Identify which cell holds the provided text, then report its [x, y] central coordinate. 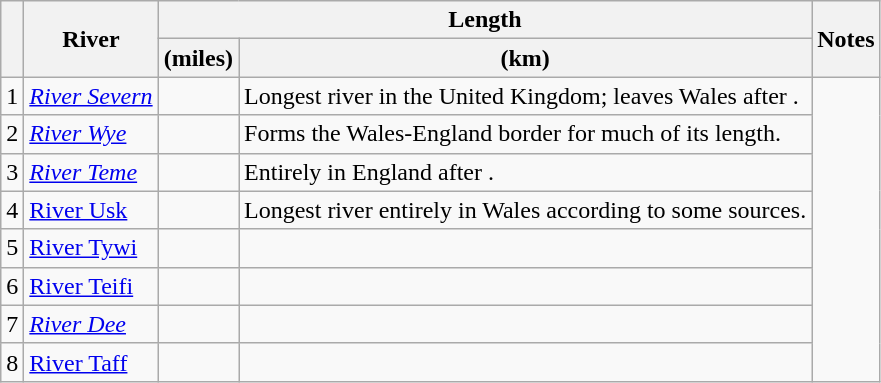
River Teifi [91, 286]
(miles) [198, 58]
4 [12, 210]
River Usk [91, 210]
8 [12, 362]
5 [12, 248]
Longest river in the United Kingdom; leaves Wales after . [526, 96]
Forms the Wales-England border for much of its length. [526, 134]
Longest river entirely in Wales according to some sources. [526, 210]
River Tywi [91, 248]
Entirely in England after . [526, 172]
River Taff [91, 362]
River Teme [91, 172]
1 [12, 96]
River Severn [91, 96]
6 [12, 286]
Length [485, 20]
(km) [526, 58]
River Wye [91, 134]
3 [12, 172]
River Dee [91, 324]
Notes [846, 39]
2 [12, 134]
7 [12, 324]
River [91, 39]
